Provide the [x, y] coordinate of the cell's center where the given text is located.  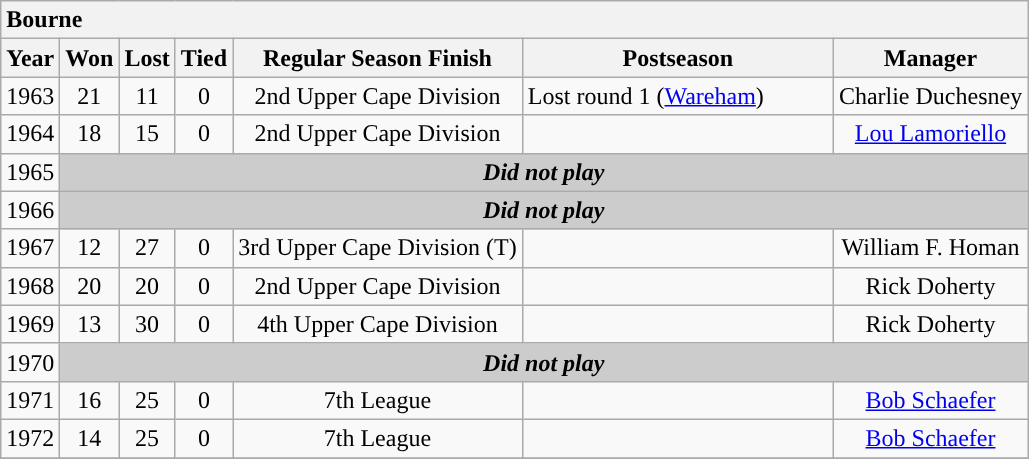
13 [90, 324]
1972 [30, 438]
30 [147, 324]
18 [90, 134]
Postseason [678, 58]
Charlie Duchesney [930, 96]
14 [90, 438]
William F. Homan [930, 248]
Manager [930, 58]
Won [90, 58]
1971 [30, 400]
3rd Upper Cape Division (T) [378, 248]
1967 [30, 248]
16 [90, 400]
Bourne [514, 20]
Tied [204, 58]
4th Upper Cape Division [378, 324]
1963 [30, 96]
1970 [30, 362]
1966 [30, 210]
12 [90, 248]
Lost [147, 58]
21 [90, 96]
11 [147, 96]
1965 [30, 172]
1964 [30, 134]
15 [147, 134]
27 [147, 248]
Year [30, 58]
Lou Lamoriello [930, 134]
1969 [30, 324]
Lost round 1 (Wareham) [678, 96]
1968 [30, 286]
Regular Season Finish [378, 58]
